Extract the [X, Y] coordinate from the center of the cell holding the provided text.  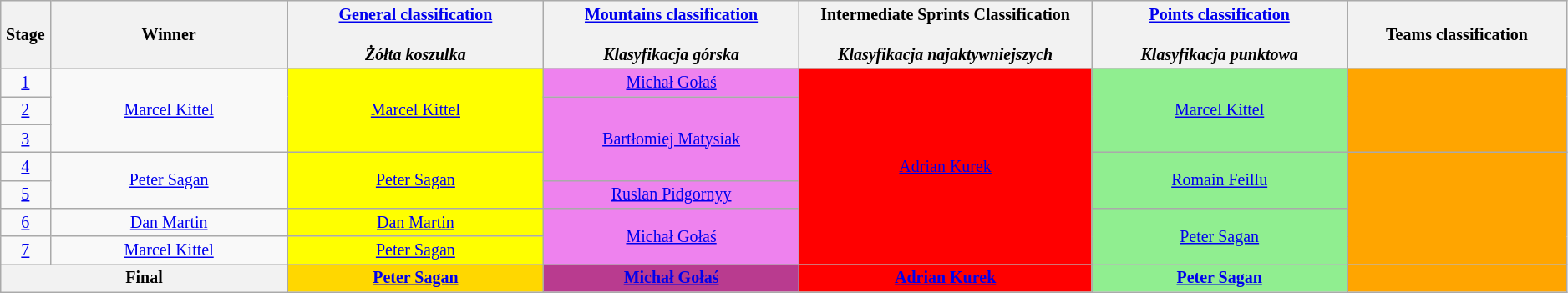
Final [145, 279]
General classificationŻółta koszulka [415, 35]
6 [25, 222]
Teams classification [1457, 35]
7 [25, 250]
3 [25, 139]
2 [25, 110]
5 [25, 194]
Bartłomiej Matysiak [671, 139]
4 [25, 167]
Mountains classificationKlasyfikacja górska [671, 35]
Stage [25, 35]
Ruslan Pidgornyy [671, 194]
Romain Feillu [1220, 180]
Winner [169, 35]
Intermediate Sprints ClassificationKlasyfikacja najaktywniejszych [946, 35]
1 [25, 83]
Points classificationKlasyfikacja punktowa [1220, 35]
